Extract the (x, y) coordinate from the center of the cell holding the provided text.  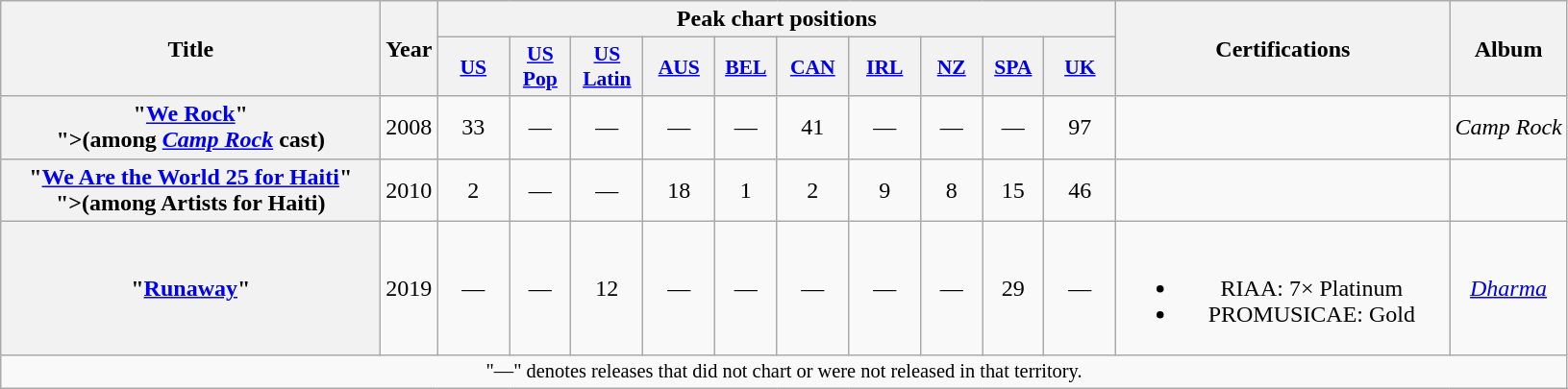
1 (746, 190)
BEL (746, 67)
"—" denotes releases that did not chart or were not released in that territory. (784, 372)
18 (679, 190)
Camp Rock (1508, 127)
NZ (952, 67)
Certifications (1282, 48)
IRL (884, 67)
RIAA: 7× Platinum PROMUSICAE: Gold (1282, 288)
Peak chart positions (777, 19)
8 (952, 190)
Year (410, 48)
Title (190, 48)
33 (473, 127)
CAN (813, 67)
"We Rock"">(among Camp Rock cast) (190, 127)
2008 (410, 127)
9 (884, 190)
UK (1081, 67)
2010 (410, 190)
15 (1013, 190)
USLatin (608, 67)
97 (1081, 127)
US (473, 67)
41 (813, 127)
Dharma (1508, 288)
"We Are the World 25 for Haiti"">(among Artists for Haiti) (190, 190)
USPop (540, 67)
46 (1081, 190)
Album (1508, 48)
29 (1013, 288)
AUS (679, 67)
12 (608, 288)
"Runaway" (190, 288)
2019 (410, 288)
SPA (1013, 67)
